Identify which cell holds the provided text, then report its [X, Y] central coordinate. 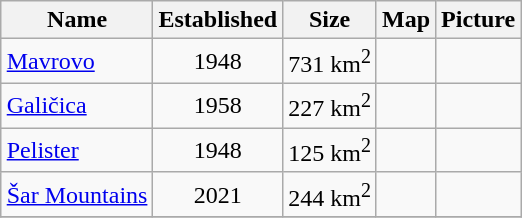
Mavrovo [77, 62]
Galičica [77, 106]
Established [218, 20]
Šar Mountains [77, 194]
227 km2 [330, 106]
Picture [478, 20]
1958 [218, 106]
244 km2 [330, 194]
Pelister [77, 150]
125 km2 [330, 150]
Name [77, 20]
2021 [218, 194]
731 km2 [330, 62]
Map [406, 20]
Size [330, 20]
